Pinpoint the cell where the given text exists, returning its (x, y) midpoint coordinate. 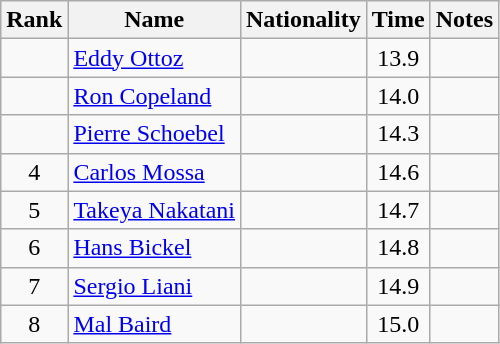
4 (34, 172)
15.0 (398, 324)
14.8 (398, 248)
Pierre Schoebel (154, 134)
Nationality (303, 20)
14.7 (398, 210)
Mal Baird (154, 324)
Rank (34, 20)
5 (34, 210)
Eddy Ottoz (154, 58)
14.3 (398, 134)
Carlos Mossa (154, 172)
14.9 (398, 286)
Notes (464, 20)
6 (34, 248)
Takeya Nakatani (154, 210)
Ron Copeland (154, 96)
14.6 (398, 172)
14.0 (398, 96)
Hans Bickel (154, 248)
7 (34, 286)
13.9 (398, 58)
Sergio Liani (154, 286)
Time (398, 20)
8 (34, 324)
Name (154, 20)
